Capture the cell that displays the provided text and extract its (x, y) central coordinate. 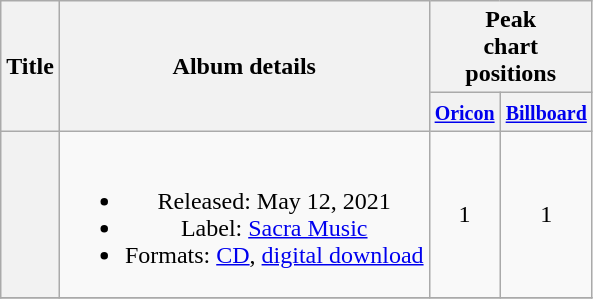
Released: May 12, 2021Label: Sacra MusicFormats: CD, digital download (244, 214)
Peak chart positions (510, 47)
Title (30, 66)
Album details (244, 66)
Billboard (546, 112)
Oricon (464, 112)
